Search for the cell housing the specified text and yield its [X, Y] center coordinate. 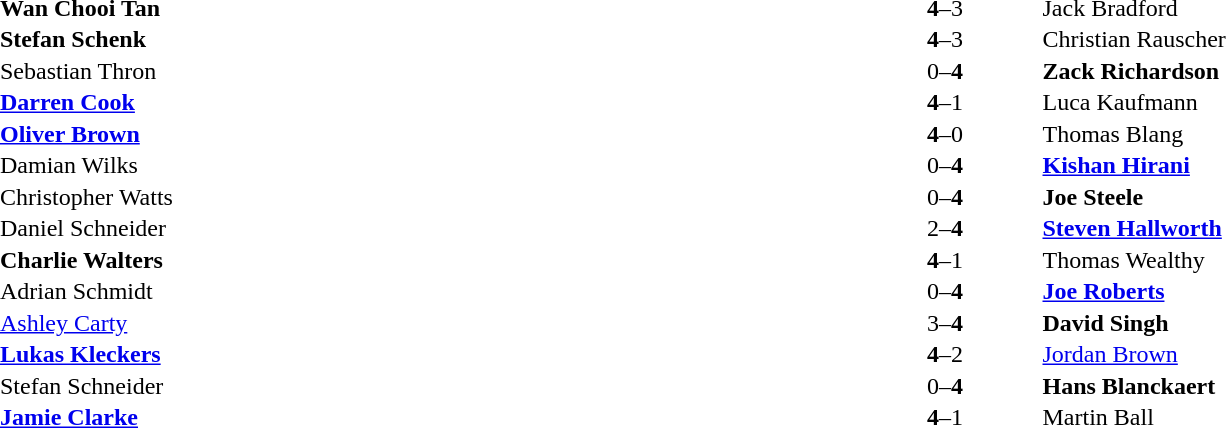
4–2 [944, 355]
4–3 [944, 39]
4–0 [944, 134]
2–4 [944, 229]
3–4 [944, 323]
